Extract the [X, Y] coordinate from the center of the cell holding the provided text.  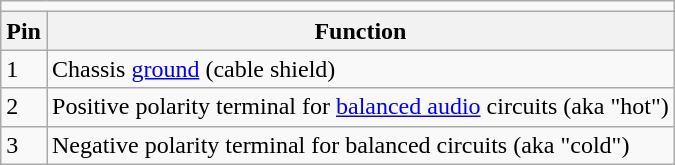
2 [24, 107]
1 [24, 69]
Function [360, 31]
Positive polarity terminal for balanced audio circuits (aka "hot") [360, 107]
3 [24, 145]
Pin [24, 31]
Chassis ground (cable shield) [360, 69]
Negative polarity terminal for balanced circuits (aka "cold") [360, 145]
